Identify which cell holds the provided text, then report its (x, y) central coordinate. 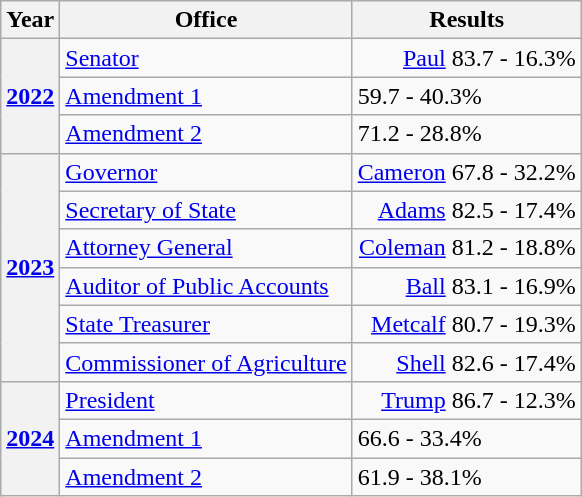
Metcalf 80.7 - 19.3% (466, 324)
2024 (30, 438)
Year (30, 20)
Paul 83.7 - 16.3% (466, 58)
59.7 - 40.3% (466, 96)
Ball 83.1 - 16.9% (466, 286)
President (206, 400)
Results (466, 20)
71.2 - 28.8% (466, 134)
Office (206, 20)
Cameron 67.8 - 32.2% (466, 172)
Adams 82.5 - 17.4% (466, 210)
Coleman 81.2 - 18.8% (466, 248)
2022 (30, 96)
2023 (30, 267)
Governor (206, 172)
Shell 82.6 - 17.4% (466, 362)
61.9 - 38.1% (466, 477)
Secretary of State (206, 210)
Attorney General (206, 248)
Senator (206, 58)
Trump 86.7 - 12.3% (466, 400)
66.6 - 33.4% (466, 438)
Auditor of Public Accounts (206, 286)
State Treasurer (206, 324)
Commissioner of Agriculture (206, 362)
